Search for the cell housing the specified text and yield its (x, y) center coordinate. 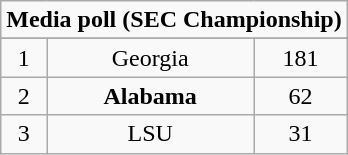
2 (24, 96)
Alabama (150, 96)
31 (300, 134)
Media poll (SEC Championship) (174, 20)
62 (300, 96)
LSU (150, 134)
3 (24, 134)
181 (300, 58)
1 (24, 58)
Georgia (150, 58)
